Pinpoint the cell where the given text exists, returning its (x, y) midpoint coordinate. 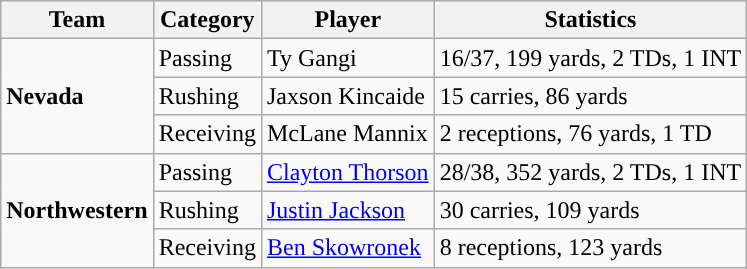
Team (77, 20)
Statistics (590, 20)
Ty Gangi (348, 58)
Nevada (77, 96)
Player (348, 20)
15 carries, 86 yards (590, 96)
Jaxson Kincaide (348, 96)
2 receptions, 76 yards, 1 TD (590, 134)
16/37, 199 yards, 2 TDs, 1 INT (590, 58)
Category (207, 20)
30 carries, 109 yards (590, 210)
Justin Jackson (348, 210)
McLane Mannix (348, 134)
Northwestern (77, 210)
28/38, 352 yards, 2 TDs, 1 INT (590, 172)
8 receptions, 123 yards (590, 248)
Clayton Thorson (348, 172)
Ben Skowronek (348, 248)
